Return the (x, y) coordinate for the center point of the cell that contains the specified text.  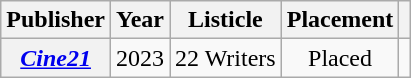
Placed (340, 58)
Cine21 (56, 58)
Placement (340, 20)
22 Writers (226, 58)
Year (140, 20)
2023 (140, 58)
Publisher (56, 20)
Listicle (226, 20)
